Determine the [X, Y] coordinate at the center of the cell enclosing the given text.  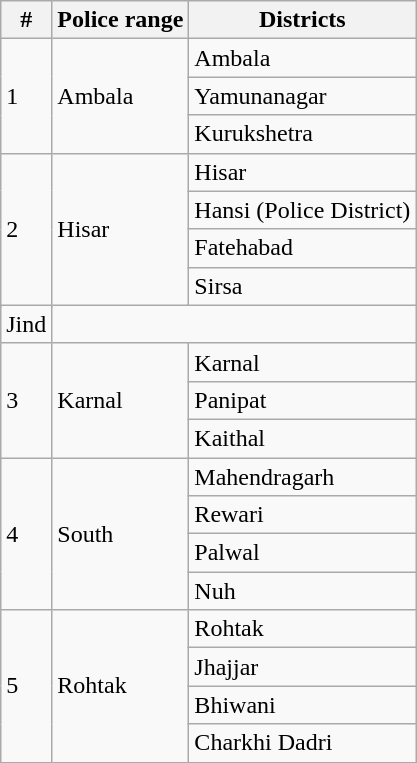
3 [26, 400]
2 [26, 229]
Nuh [302, 591]
South [120, 534]
Kaithal [302, 438]
Palwal [302, 553]
Jind [26, 324]
5 [26, 686]
1 [26, 96]
# [26, 20]
Yamunanagar [302, 96]
Mahendragarh [302, 477]
Charkhi Dadri [302, 743]
Bhiwani [302, 705]
Police range [120, 20]
Districts [302, 20]
Rewari [302, 515]
Jhajjar [302, 667]
Sirsa [302, 286]
Panipat [302, 400]
4 [26, 534]
Hansi (Police District) [302, 210]
Fatehabad [302, 248]
Kurukshetra [302, 134]
